Find where the given text appears and provide that cell's center as (x, y) coordinate. 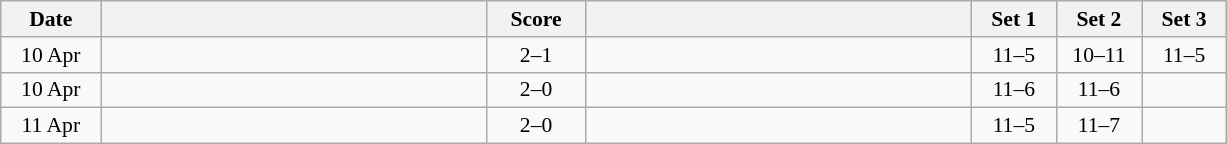
Date (51, 19)
Score (536, 19)
2–1 (536, 55)
11–7 (1098, 126)
Set 2 (1098, 19)
Set 1 (1014, 19)
10–11 (1098, 55)
Set 3 (1184, 19)
11 Apr (51, 126)
